Capture the cell that displays the provided text and extract its [X, Y] central coordinate. 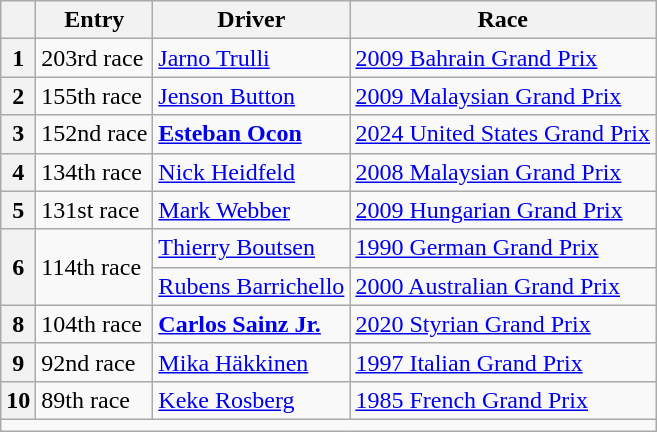
Entry [94, 20]
Mark Webber [252, 210]
2008 Malaysian Grand Prix [503, 172]
Nick Heidfeld [252, 172]
Esteban Ocon [252, 134]
203rd race [94, 58]
Mika Häkkinen [252, 362]
9 [18, 362]
Jarno Trulli [252, 58]
152nd race [94, 134]
Thierry Boutsen [252, 248]
4 [18, 172]
Jenson Button [252, 96]
1985 French Grand Prix [503, 400]
131st race [94, 210]
2009 Hungarian Grand Prix [503, 210]
2009 Bahrain Grand Prix [503, 58]
104th race [94, 324]
1990 German Grand Prix [503, 248]
2 [18, 96]
114th race [94, 267]
1 [18, 58]
6 [18, 267]
92nd race [94, 362]
2020 Styrian Grand Prix [503, 324]
2024 United States Grand Prix [503, 134]
Keke Rosberg [252, 400]
155th race [94, 96]
1997 Italian Grand Prix [503, 362]
5 [18, 210]
134th race [94, 172]
Driver [252, 20]
10 [18, 400]
8 [18, 324]
Race [503, 20]
2000 Australian Grand Prix [503, 286]
Carlos Sainz Jr. [252, 324]
3 [18, 134]
2009 Malaysian Grand Prix [503, 96]
89th race [94, 400]
Rubens Barrichello [252, 286]
